Search for the cell housing the specified text and yield its [x, y] center coordinate. 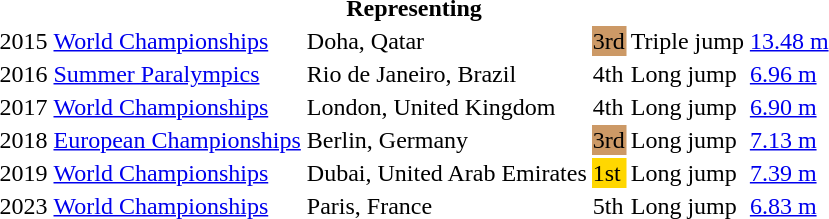
Doha, Qatar [446, 41]
Rio de Janeiro, Brazil [446, 74]
Berlin, Germany [446, 140]
Triple jump [687, 41]
1st [608, 173]
Dubai, United Arab Emirates [446, 173]
Summer Paralympics [177, 74]
London, United Kingdom [446, 107]
European Championships [177, 140]
